Find where the given text appears and provide that cell's center as (x, y) coordinate. 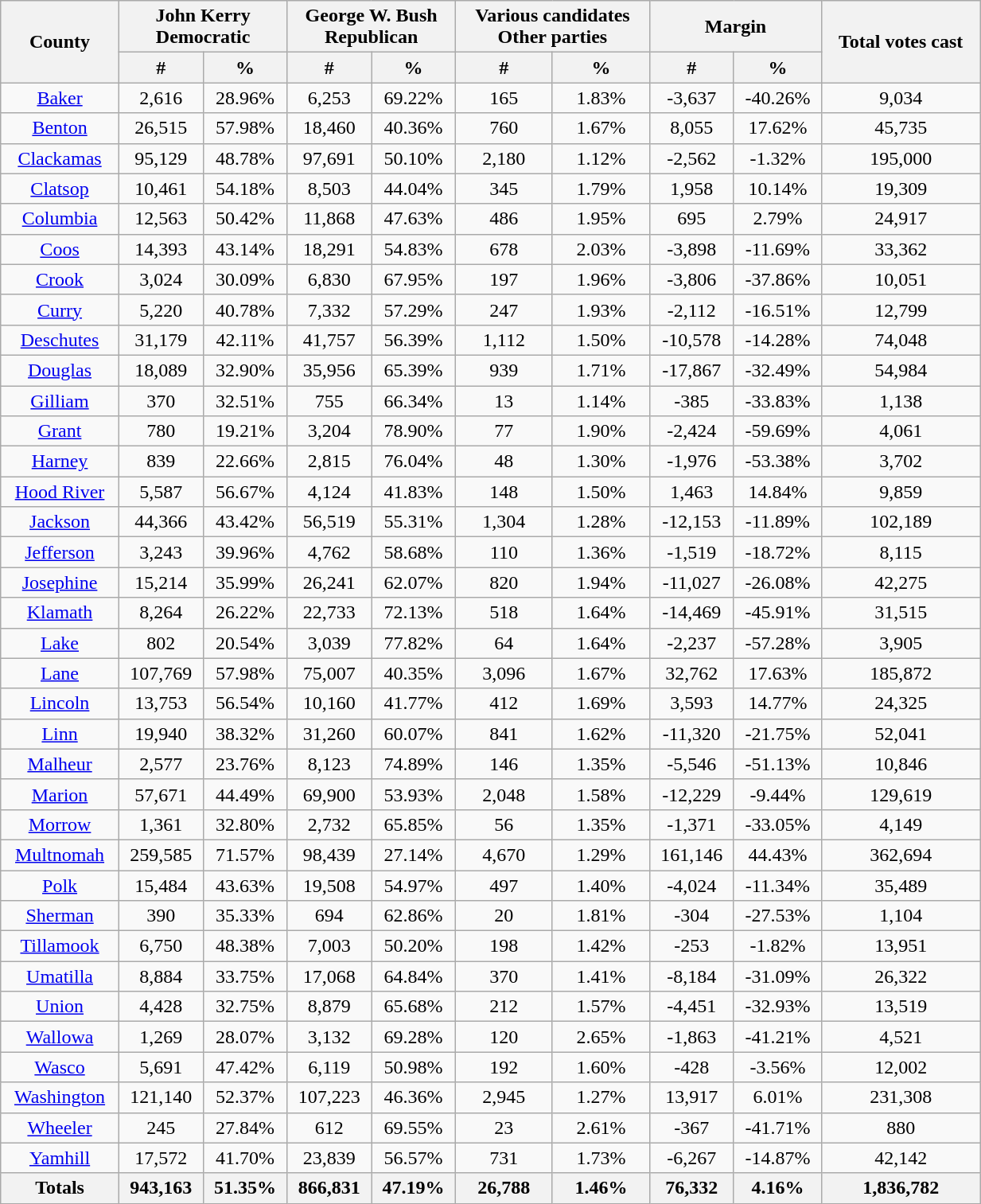
52,041 (901, 734)
-1,519 (691, 552)
345 (504, 189)
Coos (60, 249)
3,024 (161, 279)
107,769 (161, 673)
1.14% (601, 400)
6,119 (329, 1067)
Jackson (60, 522)
121,140 (161, 1097)
102,189 (901, 522)
19,940 (161, 734)
32.80% (245, 824)
Deschutes (60, 340)
47.42% (245, 1067)
15,214 (161, 583)
67.95% (414, 279)
185,872 (901, 673)
13,519 (901, 1007)
146 (504, 764)
802 (161, 643)
1.60% (601, 1067)
19,309 (901, 189)
13,753 (161, 703)
1.81% (601, 916)
33,362 (901, 249)
75,007 (329, 673)
69.28% (414, 1037)
2,048 (504, 794)
Lake (60, 643)
-45.91% (777, 613)
-3,898 (691, 249)
4.16% (777, 1188)
41,757 (329, 340)
57.29% (414, 310)
390 (161, 916)
26.22% (245, 613)
1.73% (601, 1158)
-1.82% (777, 946)
9,034 (901, 98)
1.94% (601, 583)
32,762 (691, 673)
77 (504, 431)
Grant (60, 431)
50.10% (414, 158)
110 (504, 552)
40.36% (414, 128)
56.57% (414, 1158)
1,138 (901, 400)
195,000 (901, 158)
1.83% (601, 98)
Wallowa (60, 1037)
-11,027 (691, 583)
-12,153 (691, 522)
-9.44% (777, 794)
7,332 (329, 310)
13 (504, 400)
52.37% (245, 1097)
62.07% (414, 583)
-3,637 (691, 98)
55.31% (414, 522)
939 (504, 370)
8,503 (329, 189)
69,900 (329, 794)
7,003 (329, 946)
74,048 (901, 340)
54,984 (901, 370)
-32.49% (777, 370)
165 (504, 98)
148 (504, 492)
3,702 (901, 462)
10,051 (901, 279)
1,361 (161, 824)
755 (329, 400)
22,733 (329, 613)
1,112 (504, 340)
Union (60, 1007)
486 (504, 219)
259,585 (161, 855)
1.95% (601, 219)
2.65% (601, 1037)
46.36% (414, 1097)
Hood River (60, 492)
4,670 (504, 855)
1.62% (601, 734)
50.98% (414, 1067)
-21.75% (777, 734)
-11.34% (777, 886)
4,061 (901, 431)
44.43% (777, 855)
12,799 (901, 310)
32.90% (245, 370)
32.75% (245, 1007)
1.29% (601, 855)
Josephine (60, 583)
362,694 (901, 855)
12,563 (161, 219)
4,521 (901, 1037)
11,868 (329, 219)
198 (504, 946)
54.18% (245, 189)
32.51% (245, 400)
26,515 (161, 128)
Jefferson (60, 552)
-31.09% (777, 976)
Gilliam (60, 400)
24,325 (901, 703)
72.13% (414, 613)
97,691 (329, 158)
41.83% (414, 492)
38.32% (245, 734)
Sherman (60, 916)
54.97% (414, 886)
-41.21% (777, 1037)
Various candidatesOther parties (552, 27)
60.07% (414, 734)
48.38% (245, 946)
-26.08% (777, 583)
47.63% (414, 219)
39.96% (245, 552)
1.69% (601, 703)
41.77% (414, 703)
24,917 (901, 219)
20 (504, 916)
57,671 (161, 794)
56.39% (414, 340)
943,163 (161, 1188)
Polk (60, 886)
Margin (735, 27)
107,223 (329, 1097)
1.40% (601, 886)
-33.83% (777, 400)
35.33% (245, 916)
-3,806 (691, 279)
19.21% (245, 431)
6.01% (777, 1097)
44.49% (245, 794)
-1.32% (777, 158)
-5,546 (691, 764)
-1,863 (691, 1037)
56.67% (245, 492)
-41.71% (777, 1128)
Curry (60, 310)
22.66% (245, 462)
8,123 (329, 764)
15,484 (161, 886)
678 (504, 249)
1.93% (601, 310)
3,905 (901, 643)
-40.26% (777, 98)
17,572 (161, 1158)
1,958 (691, 189)
43.42% (245, 522)
497 (504, 886)
71.57% (245, 855)
18,460 (329, 128)
18,291 (329, 249)
1.58% (601, 794)
-304 (691, 916)
1.28% (601, 522)
-2,237 (691, 643)
19,508 (329, 886)
Morrow (60, 824)
-59.69% (777, 431)
8,264 (161, 613)
23,839 (329, 1158)
35,489 (901, 886)
2,732 (329, 824)
Wasco (60, 1067)
65.39% (414, 370)
31,515 (901, 613)
50.42% (245, 219)
30.09% (245, 279)
1,104 (901, 916)
8,055 (691, 128)
-1,976 (691, 462)
-11.69% (777, 249)
3,204 (329, 431)
66.34% (414, 400)
10,461 (161, 189)
-18.72% (777, 552)
Clackamas (60, 158)
28.07% (245, 1037)
74.89% (414, 764)
1.41% (601, 976)
31,179 (161, 340)
Washington (60, 1097)
6,830 (329, 279)
8,879 (329, 1007)
4,762 (329, 552)
760 (504, 128)
9,859 (901, 492)
6,750 (161, 946)
1.42% (601, 946)
1.71% (601, 370)
26,322 (901, 976)
-11,320 (691, 734)
26,788 (504, 1188)
33.75% (245, 976)
Wheeler (60, 1128)
-27.53% (777, 916)
35,956 (329, 370)
Totals (60, 1188)
1.30% (601, 462)
76,332 (691, 1188)
Malheur (60, 764)
4,124 (329, 492)
64 (504, 643)
3,039 (329, 643)
Multnomah (60, 855)
Douglas (60, 370)
18,089 (161, 370)
731 (504, 1158)
1.46% (601, 1188)
George W. BushRepublican (372, 27)
23.76% (245, 764)
69.55% (414, 1128)
2,577 (161, 764)
-253 (691, 946)
45,735 (901, 128)
Linn (60, 734)
17.63% (777, 673)
5,220 (161, 310)
3,096 (504, 673)
56 (504, 824)
27.84% (245, 1128)
-51.13% (777, 764)
-12,229 (691, 794)
48 (504, 462)
27.14% (414, 855)
8,115 (901, 552)
44.04% (414, 189)
841 (504, 734)
2.03% (601, 249)
John KerryDemocratic (203, 27)
56,519 (329, 522)
-14.28% (777, 340)
1.90% (601, 431)
129,619 (901, 794)
161,146 (691, 855)
839 (161, 462)
51.35% (245, 1188)
47.19% (414, 1188)
10,160 (329, 703)
1,269 (161, 1037)
20.54% (245, 643)
1.96% (601, 279)
1.79% (601, 189)
Lincoln (60, 703)
95,129 (161, 158)
42,142 (901, 1158)
40.35% (414, 673)
65.68% (414, 1007)
14,393 (161, 249)
2,815 (329, 462)
412 (504, 703)
-33.05% (777, 824)
Marion (60, 794)
-17,867 (691, 370)
14.84% (777, 492)
10,846 (901, 764)
-367 (691, 1128)
518 (504, 613)
12,002 (901, 1067)
2.79% (777, 219)
5,691 (161, 1067)
78.90% (414, 431)
13,917 (691, 1097)
Yamhill (60, 1158)
53.93% (414, 794)
43.14% (245, 249)
3,243 (161, 552)
County (60, 41)
2,945 (504, 1097)
14.77% (777, 703)
8,884 (161, 976)
-14,469 (691, 613)
Baker (60, 98)
4,428 (161, 1007)
Clatsop (60, 189)
247 (504, 310)
-32.93% (777, 1007)
64.84% (414, 976)
780 (161, 431)
Benton (60, 128)
31,260 (329, 734)
-16.51% (777, 310)
76.04% (414, 462)
-8,184 (691, 976)
880 (901, 1128)
120 (504, 1037)
54.83% (414, 249)
-10,578 (691, 340)
-37.86% (777, 279)
2,616 (161, 98)
58.68% (414, 552)
-2,112 (691, 310)
23 (504, 1128)
-14.87% (777, 1158)
245 (161, 1128)
17.62% (777, 128)
69.22% (414, 98)
-6,267 (691, 1158)
4,149 (901, 824)
Columbia (60, 219)
-385 (691, 400)
48.78% (245, 158)
2.61% (601, 1128)
28.96% (245, 98)
42.11% (245, 340)
1.27% (601, 1097)
26,241 (329, 583)
3,132 (329, 1037)
43.63% (245, 886)
866,831 (329, 1188)
-53.38% (777, 462)
1.57% (601, 1007)
42,275 (901, 583)
212 (504, 1007)
65.85% (414, 824)
Tillamook (60, 946)
Lane (60, 673)
192 (504, 1067)
695 (691, 219)
820 (504, 583)
1,836,782 (901, 1188)
612 (329, 1128)
62.86% (414, 916)
98,439 (329, 855)
6,253 (329, 98)
77.82% (414, 643)
-1,371 (691, 824)
Harney (60, 462)
1,304 (504, 522)
1.36% (601, 552)
40.78% (245, 310)
-57.28% (777, 643)
41.70% (245, 1158)
Total votes cast (901, 41)
3,593 (691, 703)
44,366 (161, 522)
Crook (60, 279)
10.14% (777, 189)
56.54% (245, 703)
694 (329, 916)
1,463 (691, 492)
17,068 (329, 976)
-428 (691, 1067)
-2,562 (691, 158)
Klamath (60, 613)
-4,024 (691, 886)
-3.56% (777, 1067)
-4,451 (691, 1007)
197 (504, 279)
35.99% (245, 583)
5,587 (161, 492)
-2,424 (691, 431)
-11.89% (777, 522)
231,308 (901, 1097)
13,951 (901, 946)
2,180 (504, 158)
Umatilla (60, 976)
1.12% (601, 158)
50.20% (414, 946)
